Output the (x, y) coordinate of the center of the cell containing the given text.  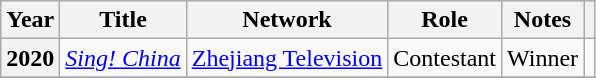
Winner (542, 58)
Role (445, 20)
Network (287, 20)
Contestant (445, 58)
Zhejiang Television (287, 58)
Title (123, 20)
Notes (542, 20)
Year (30, 20)
Sing! China (123, 58)
2020 (30, 58)
